Identify which cell holds the provided text, then report its [x, y] central coordinate. 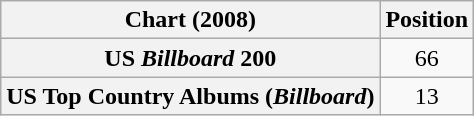
Chart (2008) [190, 20]
13 [427, 96]
66 [427, 58]
Position [427, 20]
US Billboard 200 [190, 58]
US Top Country Albums (Billboard) [190, 96]
